Return the (X, Y) coordinate for the center point of the cell that contains the specified text.  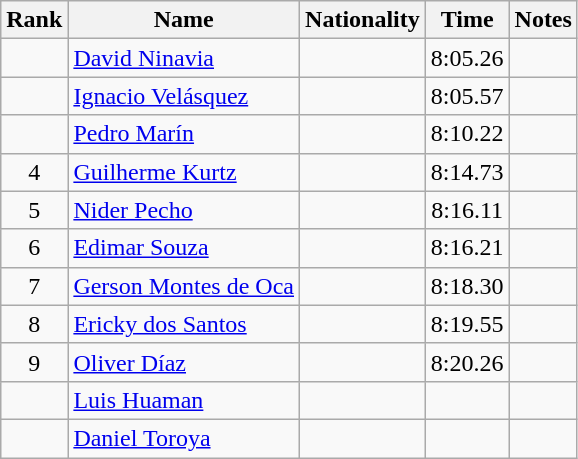
8:20.26 (467, 362)
8 (34, 324)
Time (467, 20)
Nider Pecho (184, 210)
Rank (34, 20)
8:16.21 (467, 248)
Luis Huaman (184, 400)
8:14.73 (467, 172)
Name (184, 20)
8:18.30 (467, 286)
Daniel Toroya (184, 438)
9 (34, 362)
Ignacio Velásquez (184, 96)
David Ninavia (184, 58)
8:05.26 (467, 58)
8:19.55 (467, 324)
Guilherme Kurtz (184, 172)
6 (34, 248)
Ericky dos Santos (184, 324)
Notes (543, 20)
Nationality (363, 20)
5 (34, 210)
Edimar Souza (184, 248)
Gerson Montes de Oca (184, 286)
Pedro Marín (184, 134)
8:10.22 (467, 134)
8:16.11 (467, 210)
Oliver Díaz (184, 362)
4 (34, 172)
7 (34, 286)
8:05.57 (467, 96)
